Pinpoint the cell where the given text exists, returning its (X, Y) midpoint coordinate. 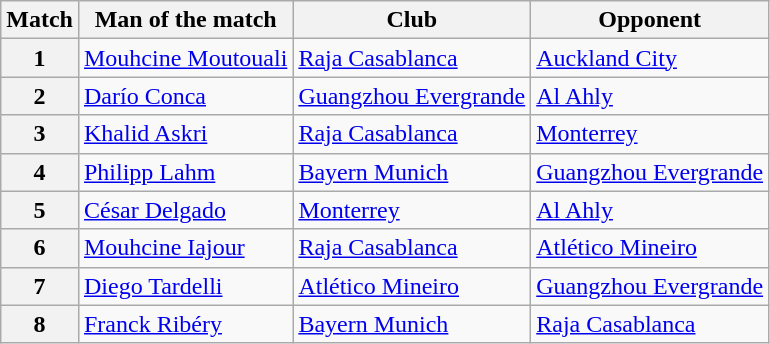
1 (40, 58)
5 (40, 210)
Opponent (650, 20)
Diego Tardelli (185, 286)
Khalid Askri (185, 134)
6 (40, 248)
2 (40, 96)
Philipp Lahm (185, 172)
8 (40, 324)
7 (40, 286)
Auckland City (650, 58)
Franck Ribéry (185, 324)
Darío Conca (185, 96)
Man of the match (185, 20)
4 (40, 172)
Mouhcine Moutouali (185, 58)
Mouhcine Iajour (185, 248)
3 (40, 134)
César Delgado (185, 210)
Club (412, 20)
Match (40, 20)
